Output the [X, Y] coordinate of the center of the cell containing the given text.  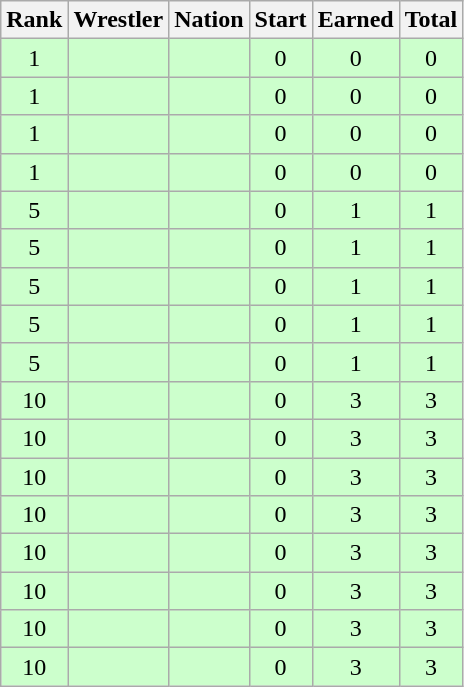
Rank [34, 20]
Wrestler [118, 20]
Total [431, 20]
Nation [209, 20]
Start [280, 20]
Earned [356, 20]
